Extract the [X, Y] coordinate from the center of the cell holding the provided text.  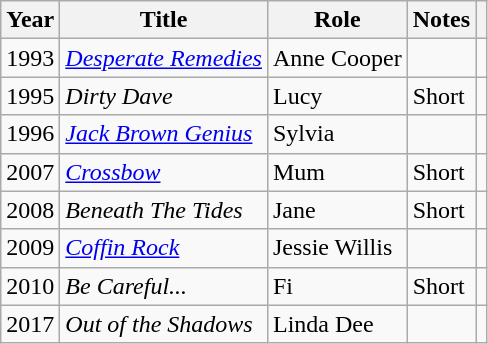
2007 [30, 172]
Dirty Dave [164, 96]
Year [30, 20]
Jessie Willis [337, 248]
Crossbow [164, 172]
Beneath The Tides [164, 210]
1993 [30, 58]
Be Careful... [164, 286]
Out of the Shadows [164, 324]
Coffin Rock [164, 248]
Anne Cooper [337, 58]
Fi [337, 286]
2017 [30, 324]
Desperate Remedies [164, 58]
Linda Dee [337, 324]
Title [164, 20]
Notes [441, 20]
2010 [30, 286]
2008 [30, 210]
2009 [30, 248]
Sylvia [337, 134]
Jack Brown Genius [164, 134]
Jane [337, 210]
Mum [337, 172]
Lucy [337, 96]
1995 [30, 96]
Role [337, 20]
1996 [30, 134]
